For the text-containing cell, return its midpoint in (X, Y) coordinate format. 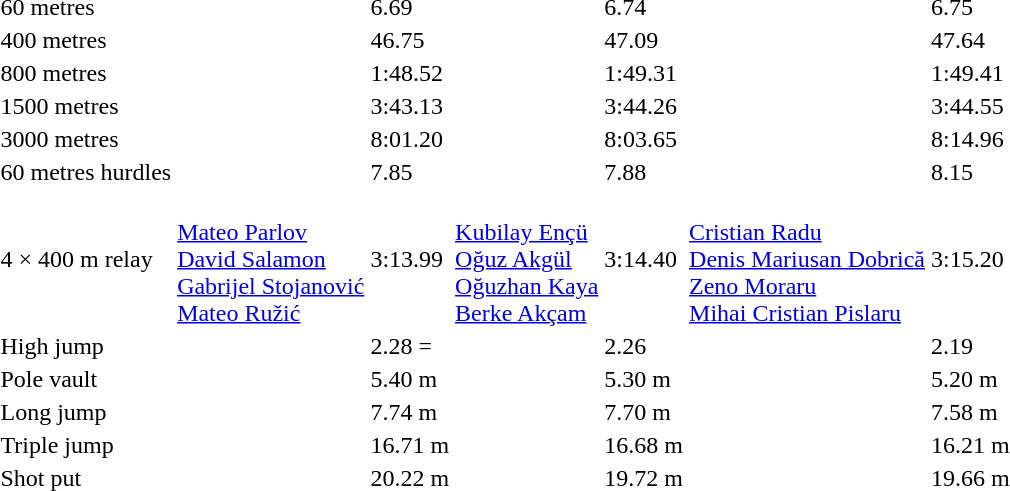
3:14.40 (644, 259)
16.71 m (410, 445)
Kubilay EnçüOğuz AkgülOğuzhan KayaBerke Akçam (527, 259)
3:43.13 (410, 106)
7.88 (644, 172)
3:44.26 (644, 106)
5.30 m (644, 379)
8:03.65 (644, 139)
47.09 (644, 40)
1:48.52 (410, 73)
2.28 = (410, 346)
Cristian RaduDenis Mariusan DobricăZeno MoraruMihai Cristian Pislaru (808, 259)
8:01.20 (410, 139)
5.40 m (410, 379)
46.75 (410, 40)
7.70 m (644, 412)
1:49.31 (644, 73)
16.68 m (644, 445)
2.26 (644, 346)
7.74 m (410, 412)
Mateo ParlovDavid SalamonGabrijel StojanovićMateo Ružić (271, 259)
3:13.99 (410, 259)
7.85 (410, 172)
